Output the (x, y) coordinate of the center of the cell containing the given text.  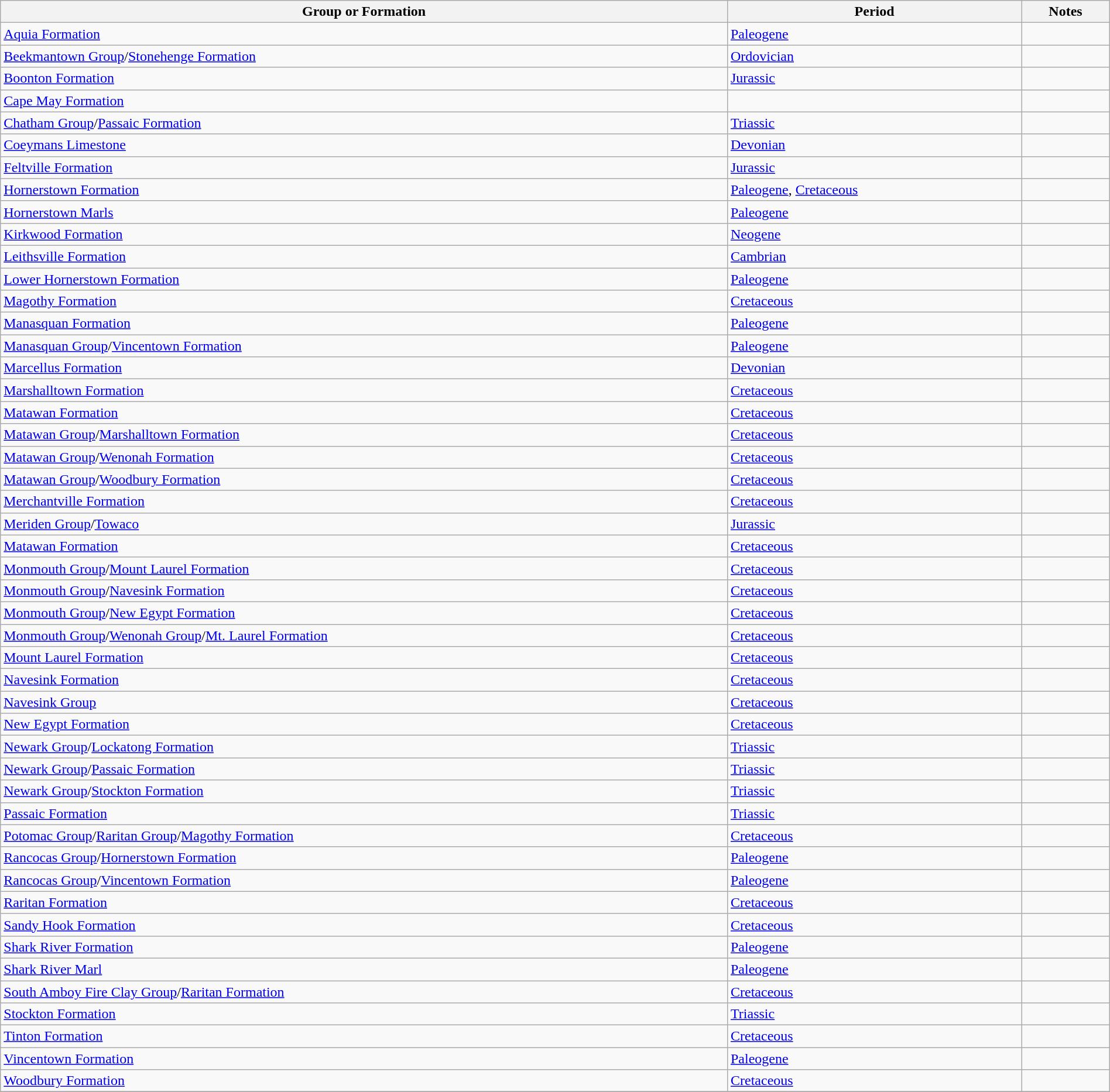
Magothy Formation (364, 301)
Matawan Group/Woodbury Formation (364, 479)
Rancocas Group/Hornerstown Formation (364, 858)
New Egypt Formation (364, 724)
Merchantville Formation (364, 502)
Hornerstown Formation (364, 190)
Monmouth Group/New Egypt Formation (364, 613)
Beekmantown Group/Stonehenge Formation (364, 56)
Lower Hornerstown Formation (364, 279)
South Amboy Fire Clay Group/Raritan Formation (364, 992)
Coeymans Limestone (364, 145)
Rancocas Group/Vincentown Formation (364, 880)
Manasquan Group/Vincentown Formation (364, 346)
Marshalltown Formation (364, 390)
Newark Group/Stockton Formation (364, 791)
Chatham Group/Passaic Formation (364, 123)
Passaic Formation (364, 813)
Cambrian (874, 256)
Stockton Formation (364, 1014)
Leithsville Formation (364, 256)
Marcellus Formation (364, 368)
Sandy Hook Formation (364, 925)
Potomac Group/Raritan Group/Magothy Formation (364, 836)
Period (874, 12)
Mount Laurel Formation (364, 658)
Monmouth Group/Navesink Formation (364, 590)
Monmouth Group/Wenonah Group/Mt. Laurel Formation (364, 635)
Navesink Formation (364, 680)
Hornerstown Marls (364, 212)
Raritan Formation (364, 902)
Monmouth Group/Mount Laurel Formation (364, 568)
Matawan Group/Wenonah Formation (364, 457)
Aquia Formation (364, 34)
Shark River Marl (364, 969)
Tinton Formation (364, 1036)
Manasquan Formation (364, 324)
Neogene (874, 234)
Group or Formation (364, 12)
Vincentown Formation (364, 1059)
Boonton Formation (364, 78)
Newark Group/Lockatong Formation (364, 747)
Ordovician (874, 56)
Meriden Group/Towaco (364, 524)
Cape May Formation (364, 101)
Navesink Group (364, 702)
Notes (1066, 12)
Feltville Formation (364, 167)
Woodbury Formation (364, 1081)
Matawan Group/Marshalltown Formation (364, 435)
Kirkwood Formation (364, 234)
Newark Group/Passaic Formation (364, 769)
Paleogene, Cretaceous (874, 190)
Shark River Formation (364, 947)
